Detect which cell encompasses the target text, then output its [x, y] center coordinate. 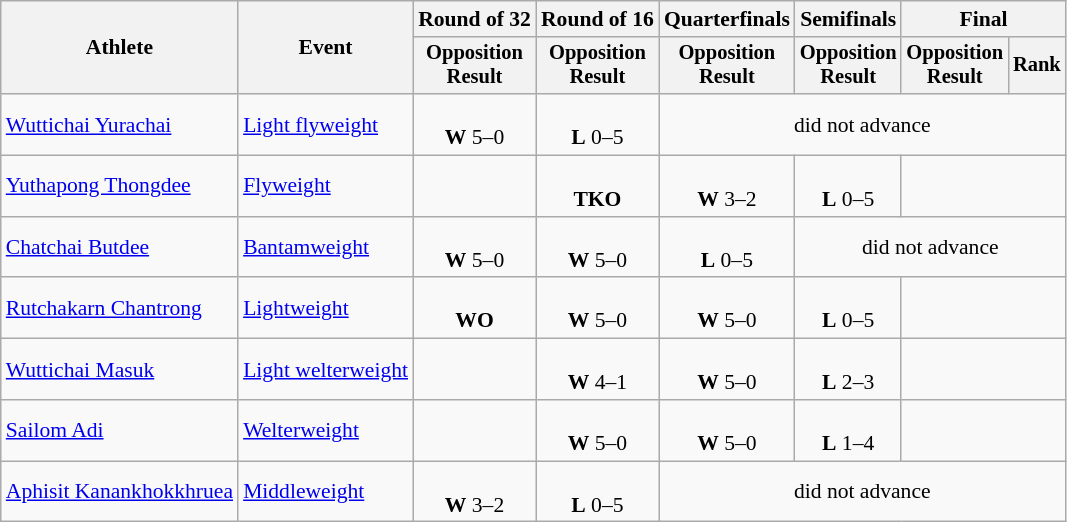
W 4–1 [598, 370]
TKO [598, 186]
Final [983, 19]
Round of 32 [474, 19]
Sailom Adi [120, 430]
Lightweight [326, 308]
Wuttichai Yurachai [120, 124]
Bantamweight [326, 248]
L 2–3 [848, 370]
Rutchakarn Chantrong [120, 308]
Athlete [120, 48]
Aphisit Kanankhokkhruea [120, 492]
Light welterweight [326, 370]
Quarterfinals [727, 19]
Yuthapong Thongdee [120, 186]
Flyweight [326, 186]
Rank [1037, 66]
Semifinals [848, 19]
Light flyweight [326, 124]
Middleweight [326, 492]
Welterweight [326, 430]
Wuttichai Masuk [120, 370]
Event [326, 48]
Chatchai Butdee [120, 248]
WO [474, 308]
L 1–4 [848, 430]
Round of 16 [598, 19]
